Search for the cell housing the specified text and yield its [x, y] center coordinate. 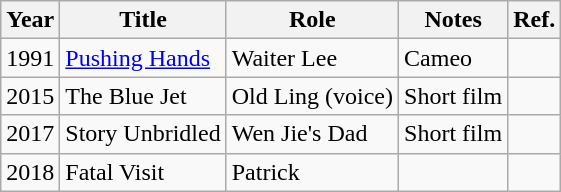
Title [143, 20]
Notes [454, 20]
Waiter Lee [312, 58]
Cameo [454, 58]
Role [312, 20]
2015 [30, 96]
Story Unbridled [143, 134]
Old Ling (voice) [312, 96]
Patrick [312, 172]
Fatal Visit [143, 172]
The Blue Jet [143, 96]
Wen Jie's Dad [312, 134]
Year [30, 20]
2017 [30, 134]
Ref. [534, 20]
2018 [30, 172]
1991 [30, 58]
Pushing Hands [143, 58]
